Capture the cell that displays the provided text and extract its [x, y] central coordinate. 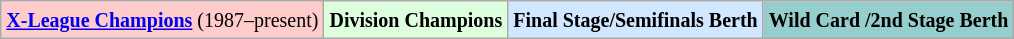
Division Champions [416, 20]
Final Stage/Semifinals Berth [636, 20]
X-League Champions (1987–present) [162, 20]
Wild Card /2nd Stage Berth [888, 20]
